Detect which cell encompasses the target text, then output its [x, y] center coordinate. 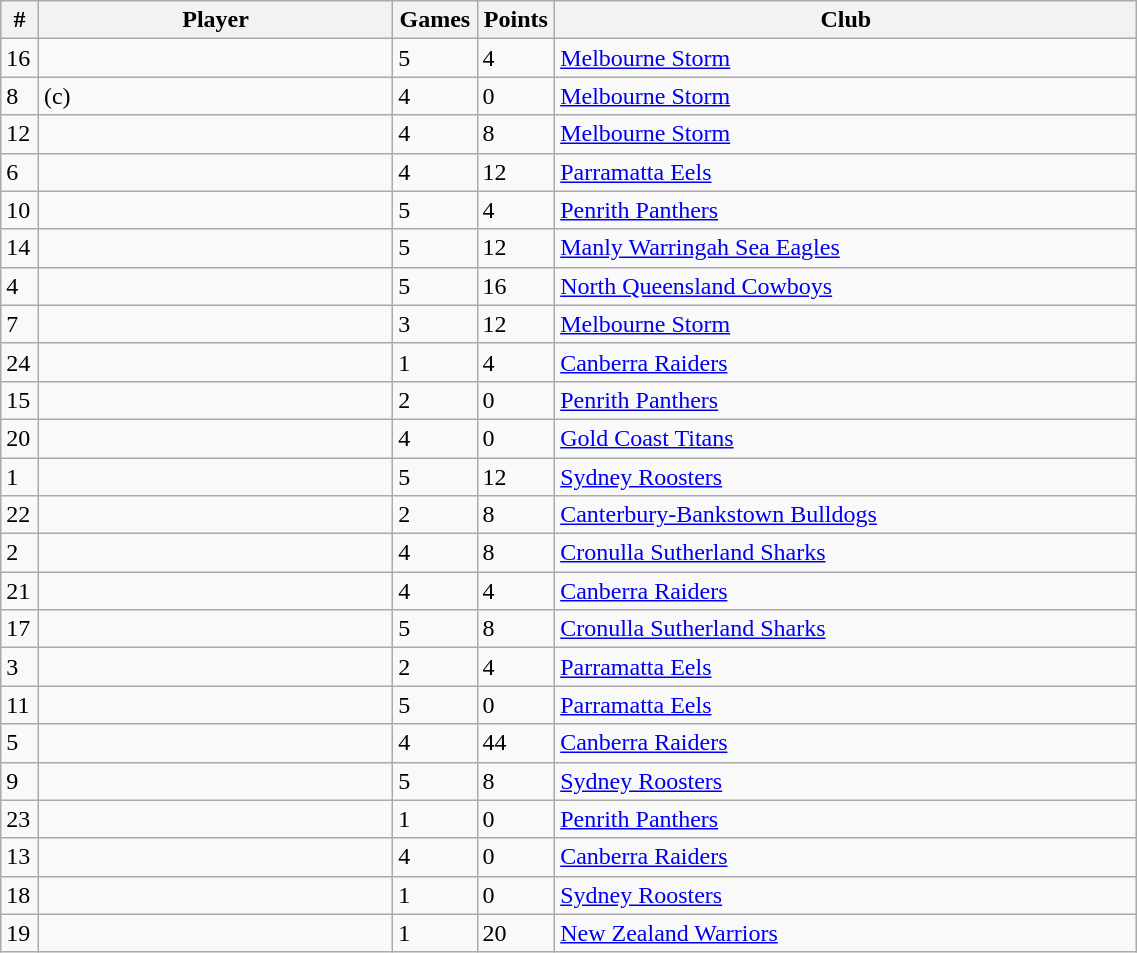
17 [20, 629]
9 [20, 781]
Manly Warringah Sea Eagles [846, 248]
11 [20, 705]
6 [20, 172]
North Queensland Cowboys [846, 286]
10 [20, 210]
21 [20, 591]
7 [20, 324]
24 [20, 362]
18 [20, 895]
14 [20, 248]
13 [20, 857]
Canterbury-Bankstown Bulldogs [846, 515]
23 [20, 819]
# [20, 20]
19 [20, 933]
(c) [215, 96]
Player [215, 20]
Club [846, 20]
Points [516, 20]
44 [516, 743]
Games [435, 20]
22 [20, 515]
15 [20, 400]
New Zealand Warriors [846, 933]
Gold Coast Titans [846, 438]
